Provide the (x, y) coordinate of the cell's center where the given text is located.  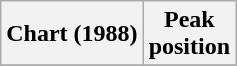
Chart (1988) (72, 34)
Peakposition (189, 34)
